Capture the cell that displays the provided text and extract its (X, Y) central coordinate. 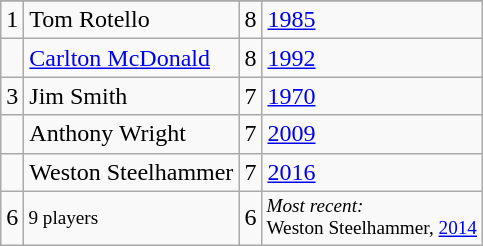
1985 (372, 20)
1970 (372, 96)
9 players (132, 218)
3 (12, 96)
Most recent:Weston Steelhammer, 2014 (372, 218)
1 (12, 20)
1992 (372, 58)
Carlton McDonald (132, 58)
2016 (372, 172)
Tom Rotello (132, 20)
Jim Smith (132, 96)
Weston Steelhammer (132, 172)
2009 (372, 134)
Anthony Wright (132, 134)
